Locate the cell with the specified text and output its (X, Y) center coordinate. 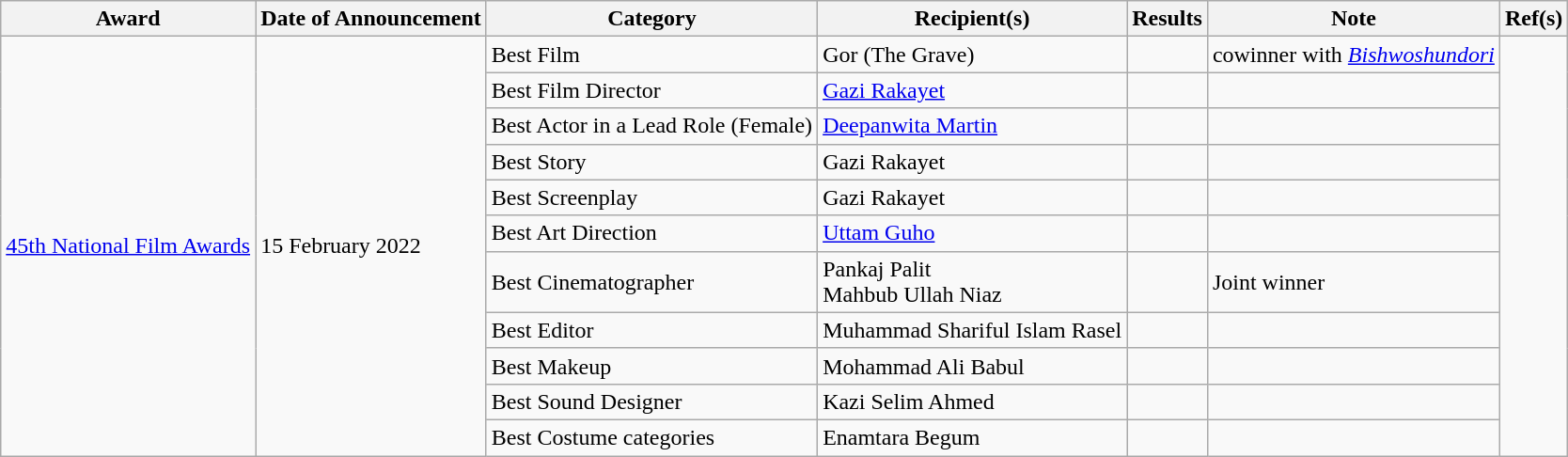
Uttam Guho (972, 233)
Recipient(s) (972, 19)
45th National Film Awards (128, 246)
Joint winner (1354, 282)
Date of Announcement (371, 19)
Best Film (651, 55)
Best Makeup (651, 366)
Note (1354, 19)
Ref(s) (1533, 19)
Best Actor in a Lead Role (Female) (651, 126)
Category (651, 19)
Best Sound Designer (651, 402)
Best Cinematographer (651, 282)
Results (1168, 19)
Best Screenplay (651, 197)
Enamtara Begum (972, 437)
cowinner with Bishwoshundori (1354, 55)
Best Film Director (651, 90)
Gor (The Grave) (972, 55)
Best Editor (651, 330)
Best Story (651, 162)
Mohammad Ali Babul (972, 366)
Best Costume categories (651, 437)
Award (128, 19)
Muhammad Shariful Islam Rasel (972, 330)
Deepanwita Martin (972, 126)
15 February 2022 (371, 246)
Pankaj PalitMahbub Ullah Niaz (972, 282)
Kazi Selim Ahmed (972, 402)
Best Art Direction (651, 233)
